Return the (X, Y) coordinate for the center point of the cell that contains the specified text.  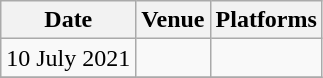
10 July 2021 (68, 58)
Venue (173, 20)
Date (68, 20)
Platforms (266, 20)
